Provide the [X, Y] coordinate of the cell's center where the given text is located.  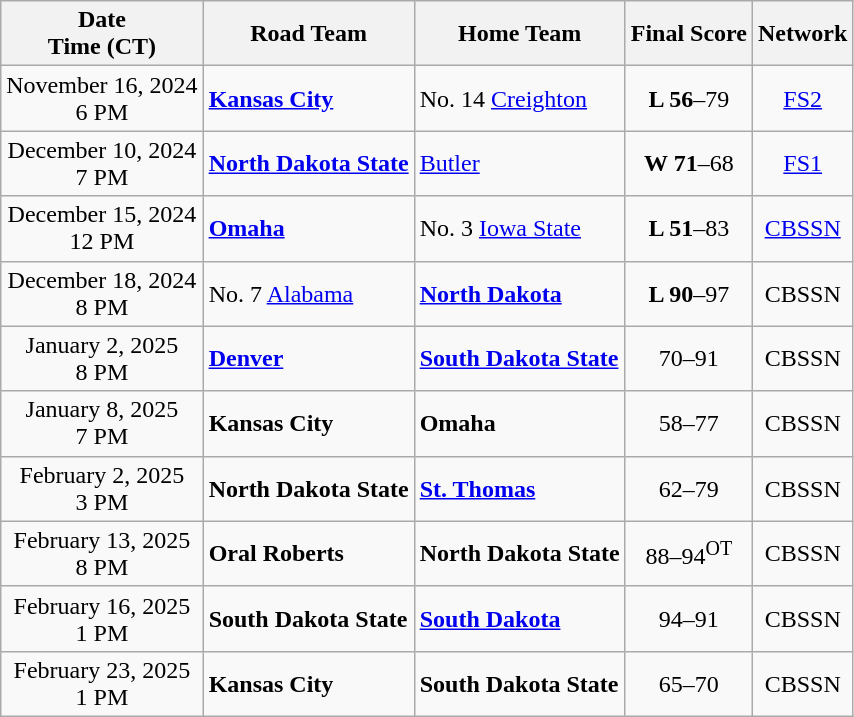
Oral Roberts [308, 554]
February 23, 20251 PM [102, 684]
January 8, 20257 PM [102, 424]
February 2, 20253 PM [102, 488]
88–94OT [688, 554]
58–77 [688, 424]
65–70 [688, 684]
Home Team [520, 34]
February 16, 20251 PM [102, 618]
Road Team [308, 34]
St. Thomas [520, 488]
94–91 [688, 618]
No. 7 Alabama [308, 294]
No. 14 Creighton [520, 98]
L 51–83 [688, 228]
L 56–79 [688, 98]
70–91 [688, 358]
January 2, 20258 PM [102, 358]
L 90–97 [688, 294]
W 71–68 [688, 164]
Network [803, 34]
Denver [308, 358]
FS1 [803, 164]
Final Score [688, 34]
February 13, 20258 PM [102, 554]
Butler [520, 164]
FS2 [803, 98]
December 10, 20247 PM [102, 164]
DateTime (CT) [102, 34]
No. 3 Iowa State [520, 228]
December 18, 20248 PM [102, 294]
South Dakota [520, 618]
North Dakota [520, 294]
62–79 [688, 488]
November 16, 20246 PM [102, 98]
December 15, 202412 PM [102, 228]
